Identify which cell holds the provided text, then report its [x, y] central coordinate. 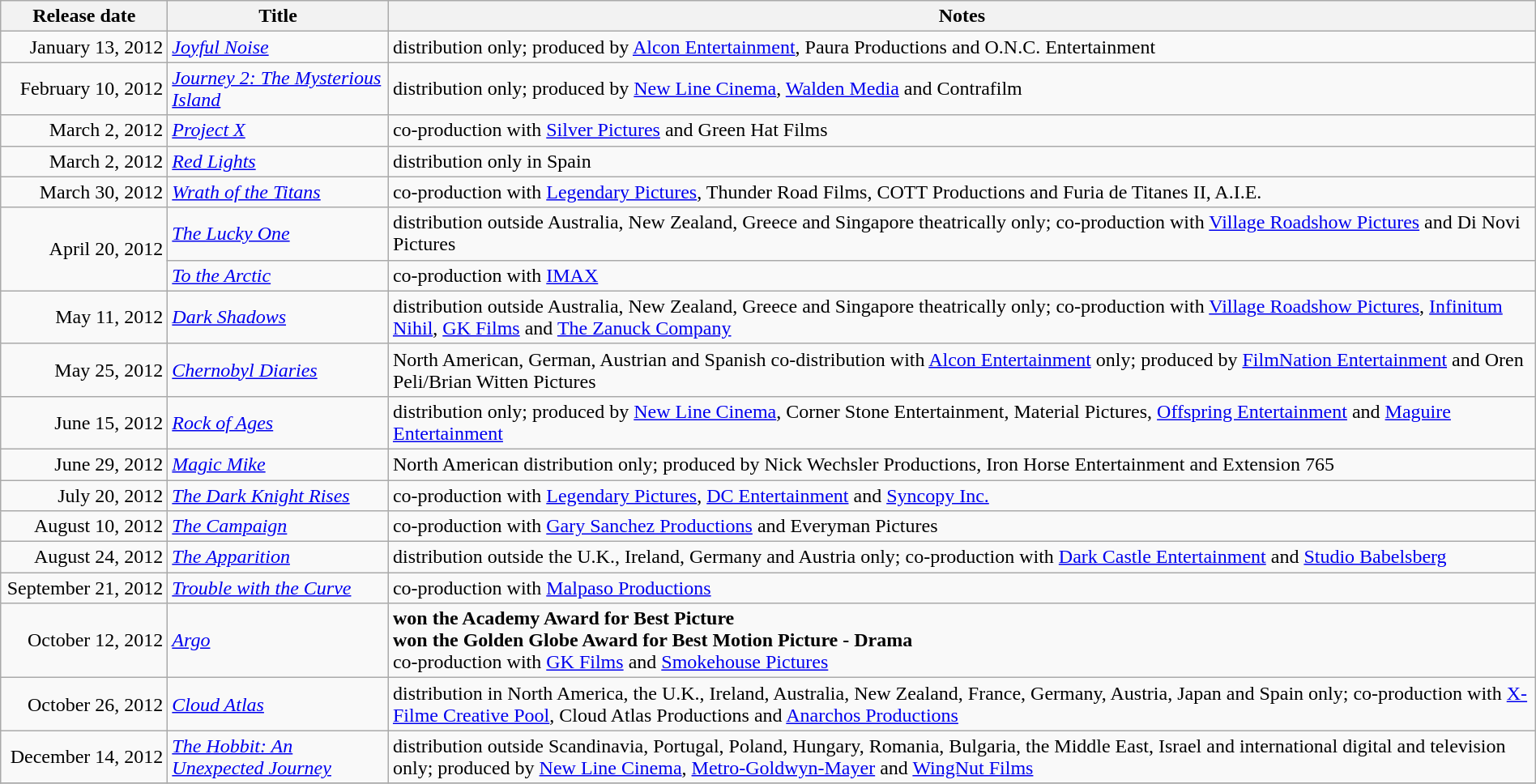
Project X [279, 130]
February 10, 2012 [84, 89]
Cloud Atlas [279, 705]
Argo [279, 641]
March 30, 2012 [84, 192]
August 24, 2012 [84, 557]
The Lucky One [279, 233]
co-production with Malpaso Productions [962, 588]
Release date [84, 16]
distribution only; produced by New Line Cinema, Walden Media and Contrafilm [962, 89]
The Campaign [279, 526]
Title [279, 16]
distribution only in Spain [962, 161]
distribution only; produced by Alcon Entertainment, Paura Productions and O.N.C. Entertainment [962, 47]
North American distribution only; produced by Nick Wechsler Productions, Iron Horse Entertainment and Extension 765 [962, 464]
co-production with Silver Pictures and Green Hat Films [962, 130]
Wrath of the Titans [279, 192]
co-production with IMAX [962, 275]
co-production with Gary Sanchez Productions and Everyman Pictures [962, 526]
co-production with Legendary Pictures, DC Entertainment and Syncopy Inc. [962, 495]
distribution only; produced by New Line Cinema, Corner Stone Entertainment, Material Pictures, Offspring Entertainment and Maguire Entertainment [962, 423]
October 12, 2012 [84, 641]
January 13, 2012 [84, 47]
June 15, 2012 [84, 423]
September 21, 2012 [84, 588]
The Apparition [279, 557]
co-production with Legendary Pictures, Thunder Road Films, COTT Productions and Furia de Titanes II, A.I.E. [962, 192]
Rock of Ages [279, 423]
August 10, 2012 [84, 526]
The Dark Knight Rises [279, 495]
July 20, 2012 [84, 495]
May 25, 2012 [84, 369]
Chernobyl Diaries [279, 369]
To the Arctic [279, 275]
Magic Mike [279, 464]
Joyful Noise [279, 47]
June 29, 2012 [84, 464]
The Hobbit: An Unexpected Journey [279, 756]
October 26, 2012 [84, 705]
Dark Shadows [279, 317]
won the Academy Award for Best Picture won the Golden Globe Award for Best Motion Picture - Drama co-production with GK Films and Smokehouse Pictures [962, 641]
Notes [962, 16]
December 14, 2012 [84, 756]
Red Lights [279, 161]
distribution outside the U.K., Ireland, Germany and Austria only; co-production with Dark Castle Entertainment and Studio Babelsberg [962, 557]
Journey 2: The Mysterious Island [279, 89]
Trouble with the Curve [279, 588]
April 20, 2012 [84, 249]
May 11, 2012 [84, 317]
